Extract the [X, Y] coordinate from the center of the cell holding the provided text.  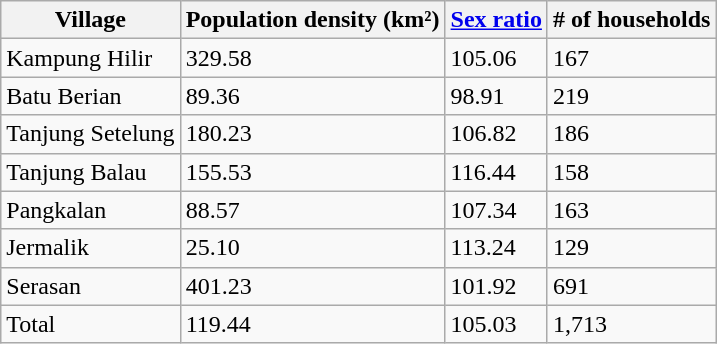
89.36 [312, 96]
107.34 [496, 210]
Total [90, 324]
Kampung Hilir [90, 58]
Sex ratio [496, 20]
116.44 [496, 172]
163 [631, 210]
Village [90, 20]
25.10 [312, 248]
329.58 [312, 58]
1,713 [631, 324]
106.82 [496, 134]
167 [631, 58]
219 [631, 96]
Tanjung Setelung [90, 134]
155.53 [312, 172]
# of households [631, 20]
186 [631, 134]
158 [631, 172]
401.23 [312, 286]
105.03 [496, 324]
Serasan [90, 286]
119.44 [312, 324]
88.57 [312, 210]
113.24 [496, 248]
98.91 [496, 96]
101.92 [496, 286]
Jermalik [90, 248]
180.23 [312, 134]
Population density (km²) [312, 20]
Pangkalan [90, 210]
Tanjung Balau [90, 172]
129 [631, 248]
691 [631, 286]
105.06 [496, 58]
Batu Berian [90, 96]
